Pinpoint the cell where the given text exists, returning its [X, Y] midpoint coordinate. 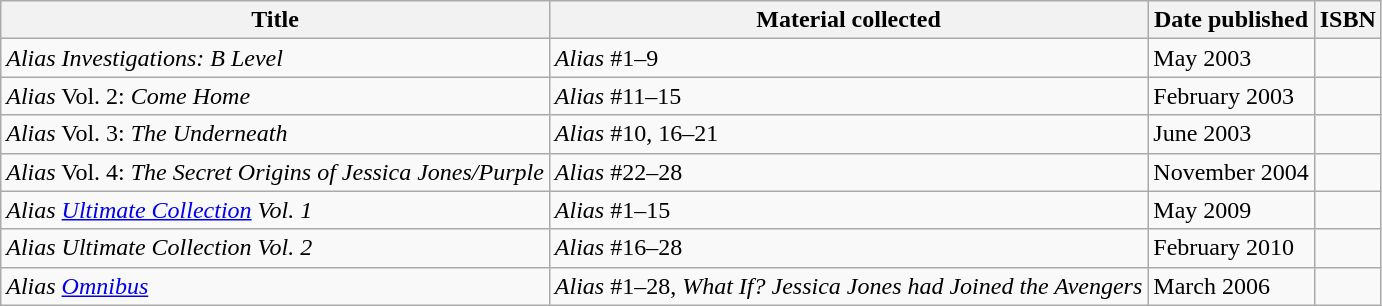
March 2006 [1231, 286]
Alias #11–15 [848, 96]
May 2009 [1231, 210]
Alias #1–9 [848, 58]
May 2003 [1231, 58]
Alias #22–28 [848, 172]
February 2003 [1231, 96]
Title [276, 20]
Alias Vol. 4: The Secret Origins of Jessica Jones/Purple [276, 172]
Date published [1231, 20]
ISBN [1348, 20]
Alias Investigations: B Level [276, 58]
Alias #10, 16–21 [848, 134]
Alias Vol. 2: Come Home [276, 96]
Alias Ultimate Collection Vol. 2 [276, 248]
June 2003 [1231, 134]
Alias Ultimate Collection Vol. 1 [276, 210]
Material collected [848, 20]
Alias Omnibus [276, 286]
Alias #1–15 [848, 210]
February 2010 [1231, 248]
Alias Vol. 3: The Underneath [276, 134]
Alias #1–28, What If? Jessica Jones had Joined the Avengers [848, 286]
November 2004 [1231, 172]
Alias #16–28 [848, 248]
